Detect which cell encompasses the target text, then output its (x, y) center coordinate. 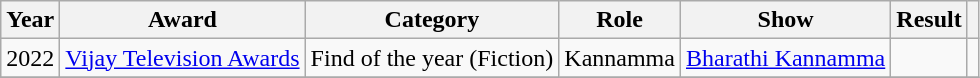
2022 (30, 58)
Category (432, 20)
Vijay Television Awards (182, 58)
Result (929, 20)
Award (182, 20)
Bharathi Kannamma (785, 58)
Role (620, 20)
Kannamma (620, 58)
Year (30, 20)
Find of the year (Fiction) (432, 58)
Show (785, 20)
